Return [x, y] of the center of cell containing provided text 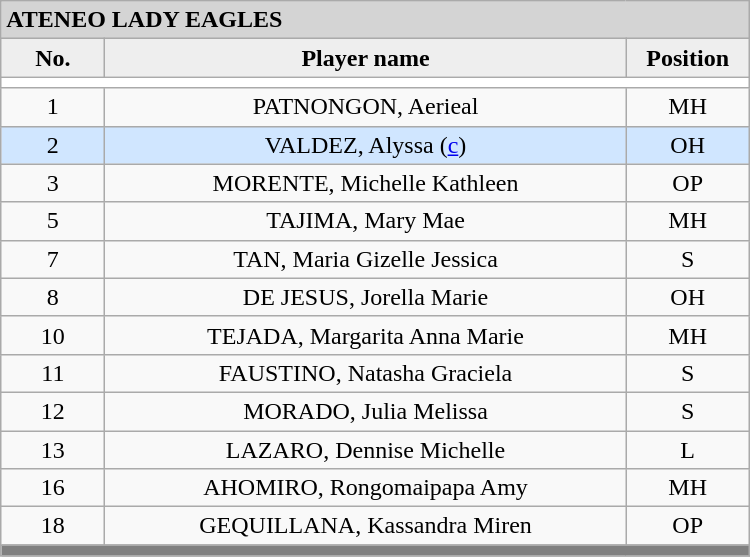
11 [53, 373]
13 [53, 449]
MORENTE, Michelle Kathleen [366, 183]
12 [53, 411]
1 [53, 107]
ATENEO LADY EAGLES [375, 20]
No. [53, 58]
7 [53, 259]
GEQUILLANA, Kassandra Miren [366, 526]
8 [53, 297]
MORADO, Julia Melissa [366, 411]
PATNONGON, Aerieal [366, 107]
DE JESUS, Jorella Marie [366, 297]
LAZARO, Dennise Michelle [366, 449]
TAN, Maria Gizelle Jessica [366, 259]
16 [53, 488]
Position [688, 58]
5 [53, 221]
18 [53, 526]
TEJADA, Margarita Anna Marie [366, 335]
L [688, 449]
VALDEZ, Alyssa (c) [366, 145]
2 [53, 145]
AHOMIRO, Rongomaipapa Amy [366, 488]
3 [53, 183]
Player name [366, 58]
TAJIMA, Mary Mae [366, 221]
10 [53, 335]
FAUSTINO, Natasha Graciela [366, 373]
